Find where the given text appears and provide that cell's center as (X, Y) coordinate. 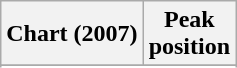
Peakposition (189, 34)
Chart (2007) (72, 34)
